For the text-containing cell, return its midpoint in (x, y) coordinate format. 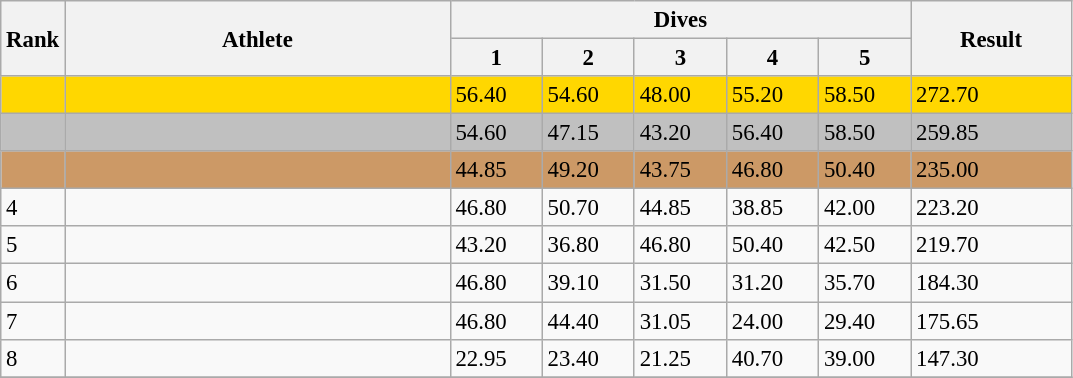
31.20 (772, 283)
Rank (33, 38)
3 (680, 58)
7 (33, 321)
1 (496, 58)
21.25 (680, 358)
175.65 (992, 321)
22.95 (496, 358)
44.40 (588, 321)
272.70 (992, 95)
219.70 (992, 245)
31.05 (680, 321)
55.20 (772, 95)
8 (33, 358)
42.50 (865, 245)
Athlete (258, 38)
39.10 (588, 283)
6 (33, 283)
184.30 (992, 283)
147.30 (992, 358)
48.00 (680, 95)
24.00 (772, 321)
23.40 (588, 358)
259.85 (992, 133)
2 (588, 58)
235.00 (992, 170)
29.40 (865, 321)
223.20 (992, 208)
31.50 (680, 283)
42.00 (865, 208)
Result (992, 38)
38.85 (772, 208)
40.70 (772, 358)
35.70 (865, 283)
50.70 (588, 208)
39.00 (865, 358)
36.80 (588, 245)
49.20 (588, 170)
Dives (680, 20)
47.15 (588, 133)
43.75 (680, 170)
